Capture the cell that displays the provided text and extract its [x, y] central coordinate. 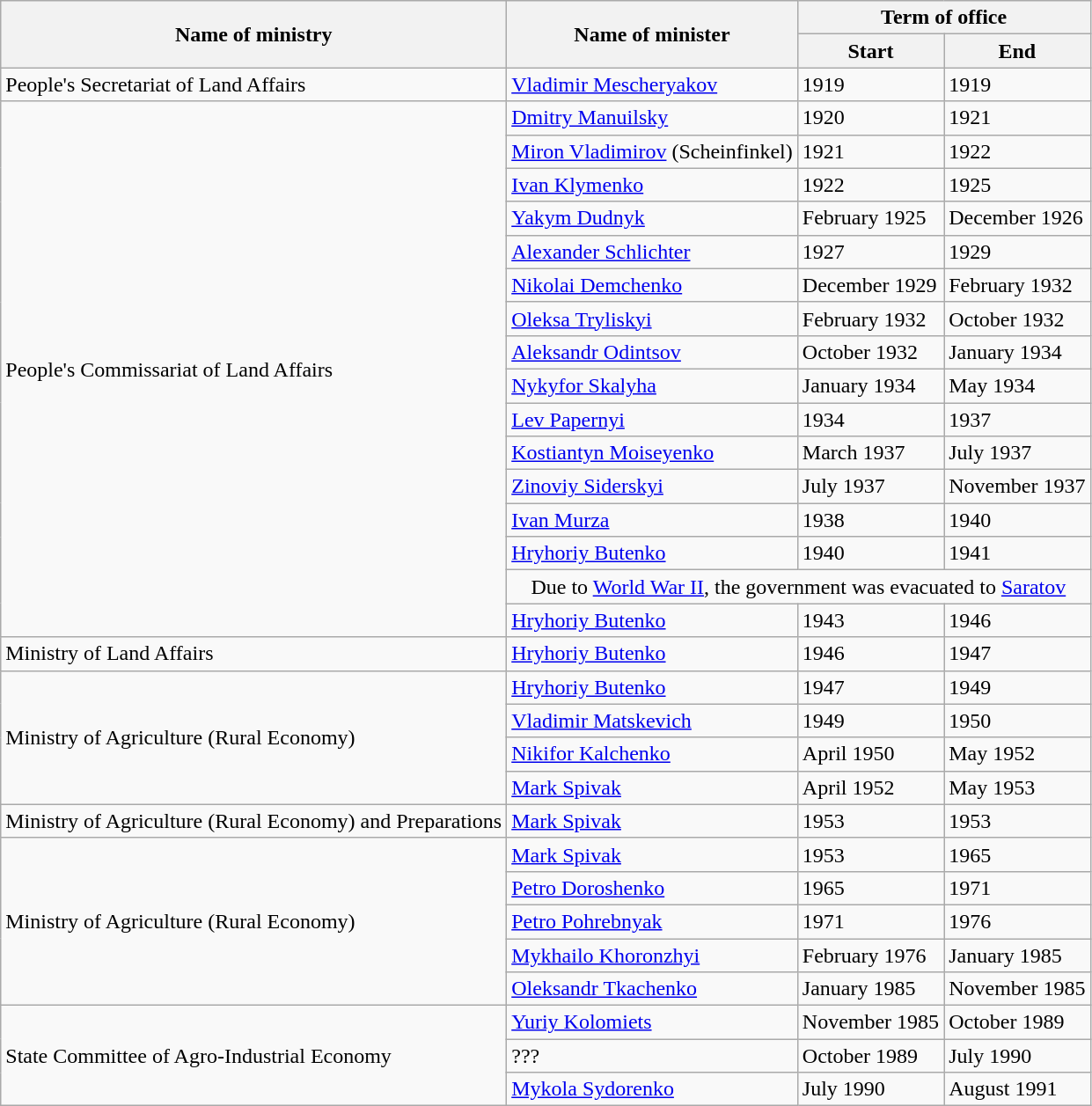
May 1953 [1017, 787]
1941 [1017, 553]
1943 [870, 620]
Yakym Dudnyk [653, 218]
1934 [870, 420]
Yuriy Kolomiets [653, 1022]
Start [870, 51]
August 1991 [1017, 1089]
State Committee of Agro-Industrial Economy [253, 1056]
1937 [1017, 420]
Nykyfor Skalyha [653, 385]
Miron Vladimirov (Scheinfinkel) [653, 151]
Mykola Sydorenko [653, 1089]
December 1926 [1017, 218]
Ivan Klymenko [653, 185]
Name of minister [653, 34]
May 1952 [1017, 754]
Zinoviy Siderskyi [653, 487]
Vladimir Mescheryakov [653, 84]
??? [653, 1056]
Term of office [943, 18]
Nikolai Demchenko [653, 285]
Ivan Murza [653, 520]
People's Commissariat of Land Affairs [253, 370]
1920 [870, 118]
Vladimir Matskevich [653, 721]
End [1017, 51]
November 1937 [1017, 487]
Aleksandr Odintsov [653, 352]
Petro Doroshenko [653, 888]
December 1929 [870, 285]
1938 [870, 520]
1950 [1017, 721]
Lev Papernyi [653, 420]
April 1952 [870, 787]
March 1937 [870, 453]
Ministry of Land Affairs [253, 654]
February 1976 [870, 955]
Kostiantyn Moiseyenko [653, 453]
Name of ministry [253, 34]
Petro Pohrebnyak [653, 921]
People's Secretariat of Land Affairs [253, 84]
1929 [1017, 252]
February 1925 [870, 218]
Nikifor Kalchenko [653, 754]
Oleksa Tryliskyi [653, 319]
Oleksandr Tkachenko [653, 989]
Alexander Schlichter [653, 252]
1925 [1017, 185]
Mykhailo Khoronzhyi [653, 955]
April 1950 [870, 754]
Dmitry Manuilsky [653, 118]
Ministry of Agriculture (Rural Economy) and Preparations [253, 821]
1927 [870, 252]
1976 [1017, 921]
Due to World War II, the government was evacuated to Saratov [799, 587]
May 1934 [1017, 385]
